Capture the cell that displays the provided text and extract its (X, Y) central coordinate. 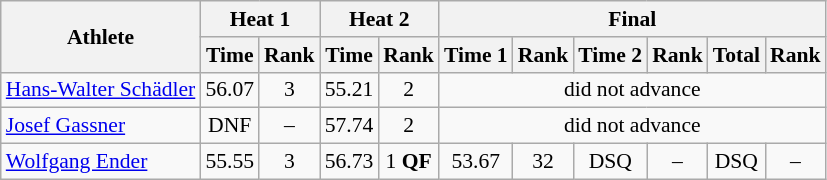
32 (544, 162)
56.73 (350, 162)
Heat 1 (260, 19)
Athlete (101, 36)
Time 1 (476, 55)
Heat 2 (380, 19)
1 QF (408, 162)
55.21 (350, 90)
Hans-Walter Schädler (101, 90)
Wolfgang Ender (101, 162)
Josef Gassner (101, 126)
55.55 (230, 162)
Final (632, 19)
57.74 (350, 126)
Time 2 (610, 55)
DNF (230, 126)
Total (736, 55)
56.07 (230, 90)
53.67 (476, 162)
